Pinpoint the cell where the given text exists, returning its (X, Y) midpoint coordinate. 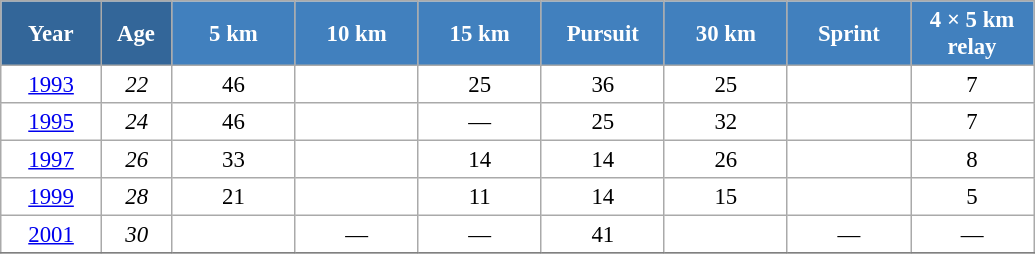
Year (52, 34)
11 (480, 197)
30 (136, 235)
30 km (726, 34)
5 km (234, 34)
8 (972, 160)
21 (234, 197)
33 (234, 160)
36 (602, 85)
1993 (52, 85)
1997 (52, 160)
2001 (52, 235)
41 (602, 235)
10 km (356, 34)
28 (136, 197)
5 (972, 197)
24 (136, 122)
Pursuit (602, 34)
15 km (480, 34)
4 × 5 km relay (972, 34)
Sprint (848, 34)
1999 (52, 197)
32 (726, 122)
Age (136, 34)
15 (726, 197)
22 (136, 85)
1995 (52, 122)
